Identify which cell holds the provided text, then report its (X, Y) central coordinate. 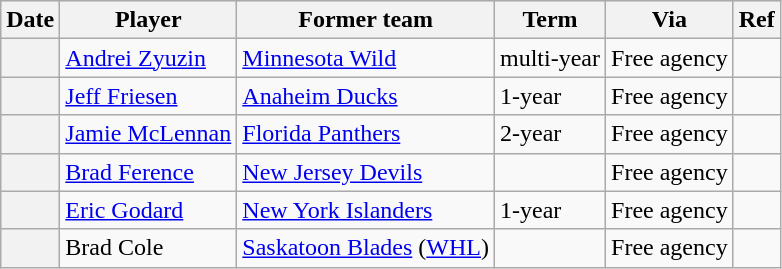
Jamie McLennan (148, 134)
Jeff Friesen (148, 96)
Date (30, 20)
Player (148, 20)
Via (670, 20)
2-year (550, 134)
Eric Godard (148, 210)
New York Islanders (366, 210)
Florida Panthers (366, 134)
Brad Cole (148, 248)
Saskatoon Blades (WHL) (366, 248)
Andrei Zyuzin (148, 58)
Ref (756, 20)
multi-year (550, 58)
Former team (366, 20)
Minnesota Wild (366, 58)
Term (550, 20)
New Jersey Devils (366, 172)
Brad Ference (148, 172)
Anaheim Ducks (366, 96)
